Find where the given text appears and provide that cell's center as [X, Y] coordinate. 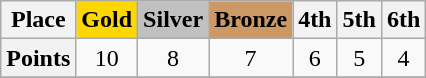
5th [359, 20]
10 [107, 58]
4 [403, 58]
Bronze [251, 20]
Place [38, 20]
7 [251, 58]
Silver [174, 20]
5 [359, 58]
8 [174, 58]
6th [403, 20]
Gold [107, 20]
4th [315, 20]
Points [38, 58]
6 [315, 58]
